Return the (x, y) coordinate for the center point of the cell that contains the specified text.  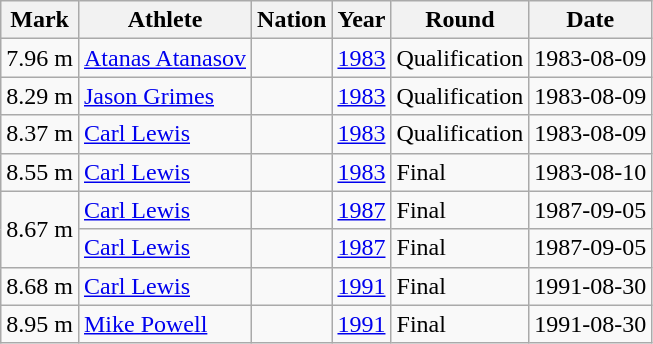
8.37 m (40, 134)
8.55 m (40, 172)
8.67 m (40, 229)
Year (362, 20)
8.68 m (40, 286)
7.96 m (40, 58)
1983-08-10 (590, 172)
Jason Grimes (164, 96)
8.95 m (40, 324)
Round (460, 20)
Mike Powell (164, 324)
8.29 m (40, 96)
Nation (292, 20)
Atanas Atanasov (164, 58)
Mark (40, 20)
Date (590, 20)
Athlete (164, 20)
